Determine the [x, y] coordinate at the center of the cell enclosing the given text.  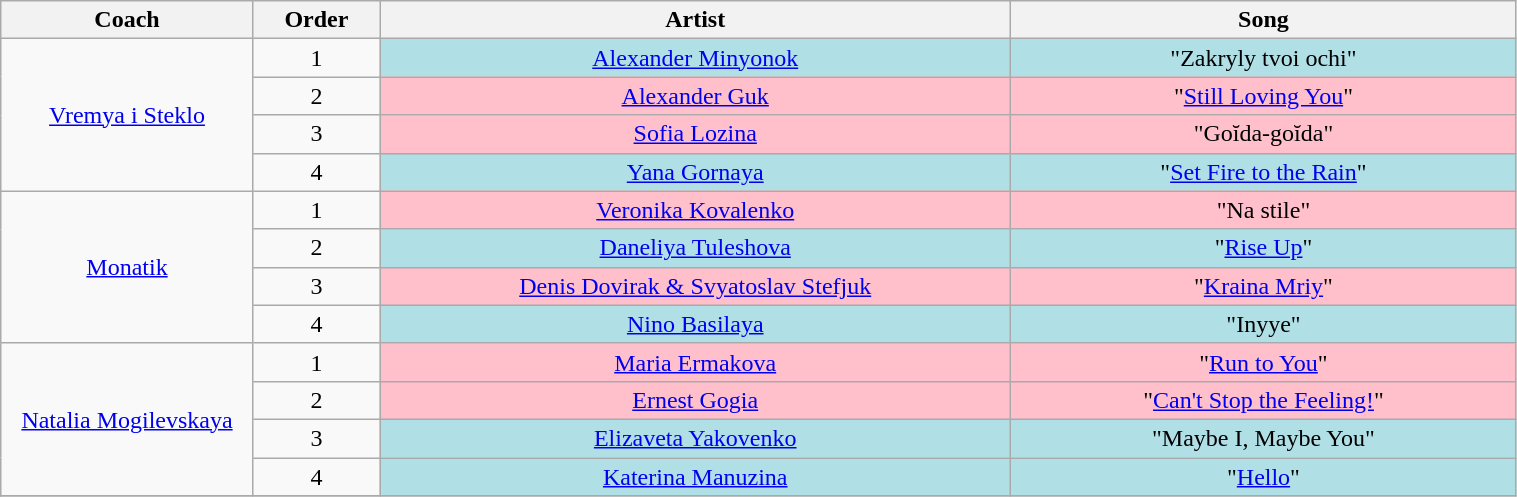
Denis Dovirak & Svyatoslav Stefjuk [696, 286]
Daneliya Tuleshova [696, 248]
Alexander Guk [696, 96]
Artist [696, 20]
"Inyye" [1264, 324]
Veronika Kovalenko [696, 210]
"Run to You" [1264, 362]
"Can't Stop the Feeling!" [1264, 400]
"Still Loving You" [1264, 96]
"Hello" [1264, 477]
Nino Basilaya [696, 324]
Alexander Minyonok [696, 58]
Monatik [128, 267]
"Na stile" [1264, 210]
Vremya i Steklo [128, 115]
Song [1264, 20]
Elizaveta Yakovenko [696, 438]
"Maybe I, Maybe You" [1264, 438]
Ernest Gogia [696, 400]
Coach [128, 20]
Order [316, 20]
"Goĭda-goĭda" [1264, 134]
Yana Gornaya [696, 172]
"Set Fire to the Rain" [1264, 172]
"Zakryly tvoi ochi" [1264, 58]
"Kraina Mriy" [1264, 286]
Sofia Lozina [696, 134]
Natalia Mogilevskaya [128, 419]
Katerina Manuzina [696, 477]
Maria Ermakova [696, 362]
"Rise Up" [1264, 248]
